Detect which cell encompasses the target text, then output its (x, y) center coordinate. 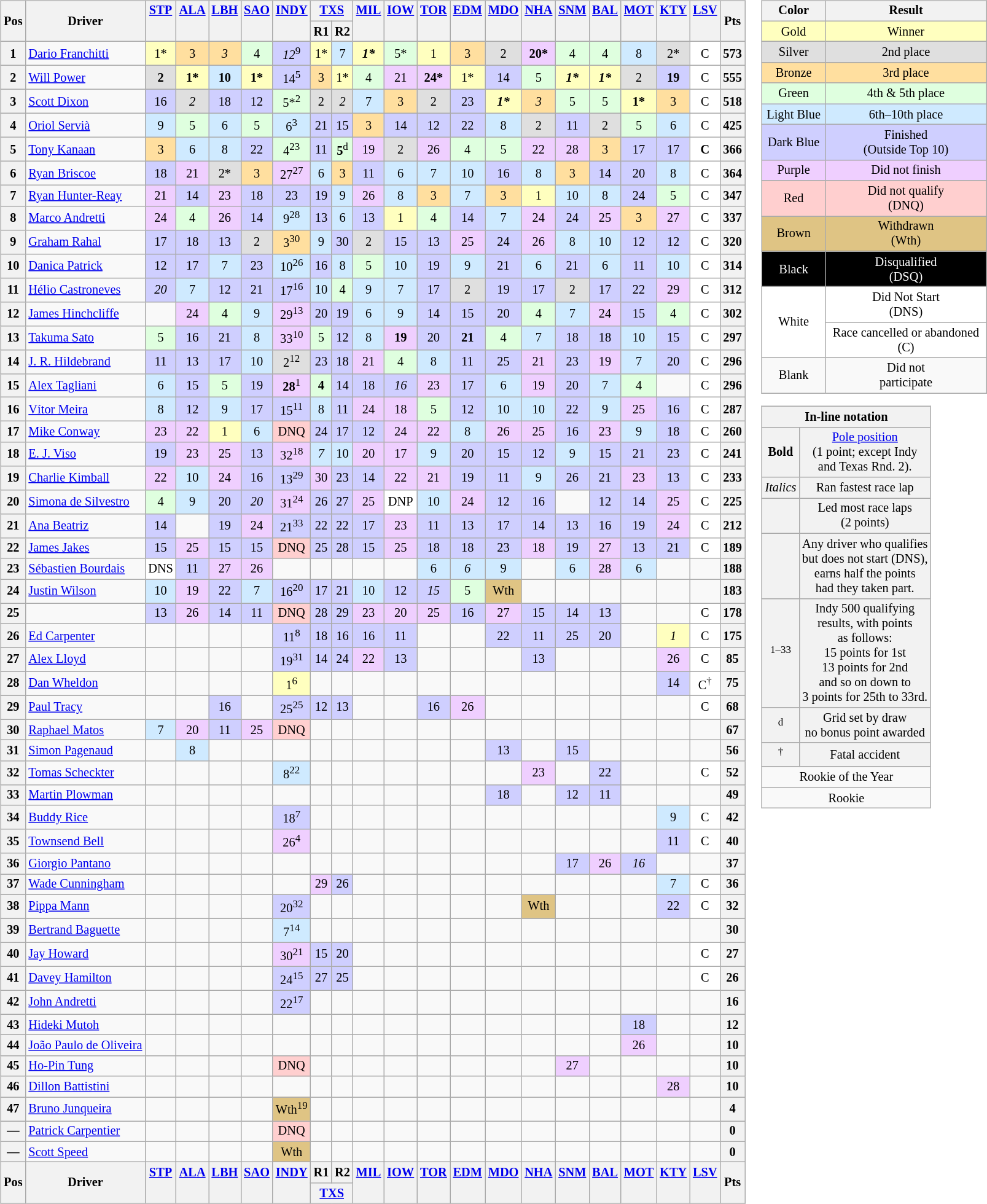
Ran fastest race lap (865, 488)
Italics (781, 488)
Townsend Bell (85, 842)
Sébastien Bourdais (85, 569)
366 (732, 150)
Disqualified(DSQ) (907, 269)
1–33 (781, 653)
Winner (907, 31)
233 (732, 478)
DNP (400, 501)
39 (13, 930)
Withdrawn(Wth) (907, 234)
Dan Wheldon (85, 683)
Ryan Briscoe (85, 173)
175 (732, 635)
Danica Patrick (85, 265)
Patrick Carpentier (85, 1132)
Rookie of the Year (846, 777)
Davey Hamilton (85, 978)
41 (13, 978)
John Andretti (85, 1003)
Charlie Kimball (85, 478)
347 (732, 196)
Light Blue (794, 114)
Led most race laps(2 points) (865, 516)
187 (292, 817)
Fatal accident (865, 754)
Green (794, 93)
38 (13, 907)
425 (732, 125)
183 (732, 591)
Pole position(1 point; except Indyand Texas Rnd. 2). (865, 452)
1931 (292, 660)
264 (292, 842)
Oriol Servià (85, 125)
Finished(Outside Top 10) (907, 143)
Did Not Start(DNS) (907, 305)
Raphael Matos (85, 730)
Buddy Rice (85, 817)
1026 (292, 265)
Blank (794, 375)
Simona de Silvestro (85, 501)
3021 (292, 955)
Any driver who qualifiesbut does not start (DNS),earns half the pointshad they taken part. (865, 566)
47 (13, 1109)
56 (732, 751)
Will Power (85, 77)
3rd place (907, 73)
260 (732, 432)
43 (13, 1025)
555 (732, 77)
Result (907, 11)
297 (732, 338)
1716 (292, 290)
1620 (292, 591)
1511 (292, 409)
20* (538, 54)
281 (292, 386)
Rookie (846, 798)
DNS (160, 569)
2525 (292, 708)
188 (732, 569)
45 (13, 1066)
Tony Kanaan (85, 150)
White (794, 322)
3218 (292, 455)
Hideki Mutoh (85, 1025)
68 (732, 708)
85 (732, 660)
James Hinchcliffe (85, 313)
Mike Conway (85, 432)
d (781, 725)
Takuma Sato (85, 338)
364 (732, 173)
2nd place (907, 52)
J. R. Hildebrand (85, 361)
3124 (292, 501)
João Paulo de Oliveira (85, 1046)
145 (292, 77)
67 (732, 730)
Simon Pagenaud (85, 751)
34 (13, 817)
Pippa Mann (85, 907)
49 (732, 795)
Did not finish (907, 170)
Race cancelled or abandoned(C) (907, 340)
Vítor Meira (85, 409)
In-line notation (846, 417)
Paul Tracy (85, 708)
C† (705, 683)
Indy 500 qualifying results, with points as follows: 15 points for 1st13 points for 2ndand so on down to3 points for 25th to 33rd. (865, 653)
312 (732, 290)
Alex Tagliani (85, 386)
714 (292, 930)
Dario Franchitti (85, 54)
241 (732, 455)
3310 (292, 338)
5* (400, 54)
928 (292, 217)
Scott Speed (85, 1152)
Ana Beatriz (85, 526)
Tomas Scheckter (85, 773)
Gold (794, 31)
Silver (794, 52)
E. J. Viso (85, 455)
Martin Plowman (85, 795)
24* (434, 77)
178 (732, 614)
Red (794, 198)
63 (292, 125)
1329 (292, 478)
518 (732, 102)
33 (13, 795)
Graham Rahal (85, 242)
Marco Andretti (85, 217)
5d (343, 150)
Ryan Hunter-Reay (85, 196)
2727 (292, 173)
Did not qualify(DNQ) (907, 198)
2032 (292, 907)
5*2 (292, 102)
Bold (781, 452)
44 (13, 1046)
Dillon Battistini (85, 1087)
31 (13, 751)
Scott Dixon (85, 102)
6th–10th place (907, 114)
† (781, 754)
320 (732, 242)
Brown (794, 234)
Justin Wilson (85, 591)
Dark Blue (794, 143)
James Jakes (85, 548)
Giorgio Pantano (85, 864)
4th & 5th place (907, 93)
Hélio Castroneves (85, 290)
189 (732, 548)
118 (292, 635)
302 (732, 313)
Wade Cunningham (85, 885)
Black (794, 269)
Grid set by drawno bonus point awarded (865, 725)
2133 (292, 526)
Ed Carpenter (85, 635)
Did notparticipate (907, 375)
Ho-Pin Tung (85, 1066)
2913 (292, 313)
Jay Howard (85, 955)
75 (732, 683)
225 (732, 501)
46 (13, 1087)
330 (292, 242)
2217 (292, 1003)
Bertrand Baguette (85, 930)
129 (292, 54)
573 (732, 54)
Bronze (794, 73)
Bruno Junqueira (85, 1109)
423 (292, 150)
822 (292, 773)
2415 (292, 978)
287 (732, 409)
Wth19 (292, 1109)
52 (732, 773)
35 (13, 842)
Alex Lloyd (85, 660)
314 (732, 265)
Color (794, 11)
Purple (794, 170)
337 (732, 217)
